Identify which cell holds the provided text, then report its (X, Y) central coordinate. 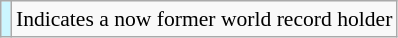
Indicates a now former world record holder (204, 19)
